Determine the [x, y] coordinate at the center of the cell enclosing the given text.  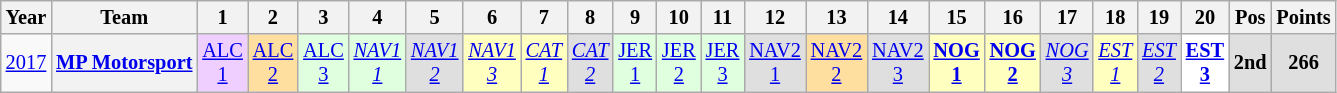
16 [1013, 17]
266 [1304, 63]
1 [222, 17]
ALC2 [273, 63]
17 [1068, 17]
NAV21 [774, 63]
4 [378, 17]
13 [836, 17]
Year [26, 17]
11 [723, 17]
19 [1159, 17]
9 [635, 17]
6 [492, 17]
JER2 [679, 63]
NAV11 [378, 63]
Team [124, 17]
14 [898, 17]
8 [590, 17]
NOG3 [1068, 63]
JER1 [635, 63]
MP Motorsport [124, 63]
EST1 [1115, 63]
3 [323, 17]
Points [1304, 17]
ALC3 [323, 63]
NAV23 [898, 63]
EST3 [1205, 63]
2 [273, 17]
2017 [26, 63]
ALC1 [222, 63]
CAT1 [544, 63]
NOG1 [957, 63]
EST2 [1159, 63]
CAT2 [590, 63]
7 [544, 17]
NOG2 [1013, 63]
NAV13 [492, 63]
2nd [1250, 63]
5 [434, 17]
10 [679, 17]
NAV12 [434, 63]
20 [1205, 17]
NAV22 [836, 63]
15 [957, 17]
JER3 [723, 63]
Pos [1250, 17]
18 [1115, 17]
12 [774, 17]
